Return [X, Y] of the center of cell containing provided text 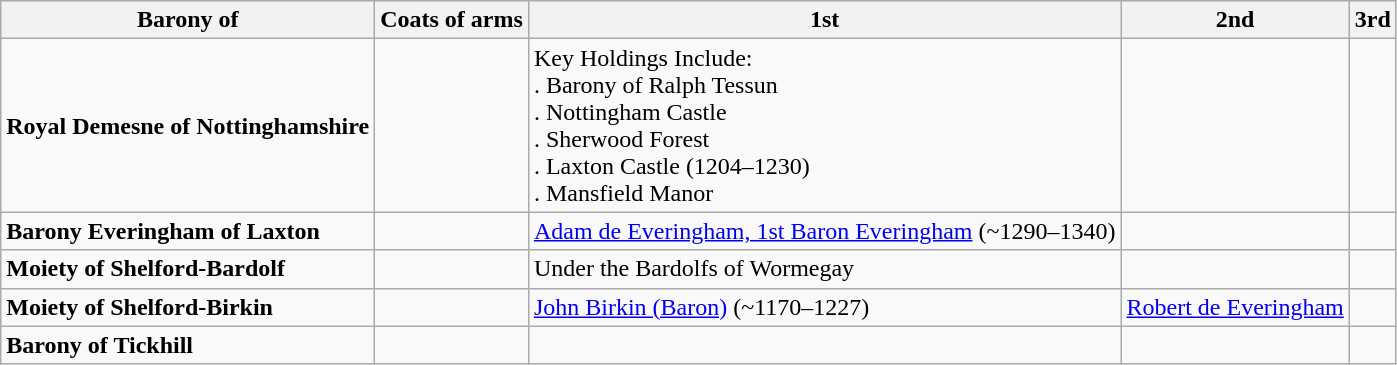
Barony of Tickhill [188, 345]
Key Holdings Include:. Barony of Ralph Tessun. Nottingham Castle. Sherwood Forest. Laxton Castle (1204–1230). Mansfield Manor [824, 126]
Barony of [188, 20]
Moiety of Shelford-Birkin [188, 307]
John Birkin (Baron) (~1170–1227) [824, 307]
3rd [1372, 20]
1st [824, 20]
Adam de Everingham, 1st Baron Everingham (~1290–1340) [824, 231]
Robert de Everingham [1235, 307]
2nd [1235, 20]
Royal Demesne of Nottinghamshire [188, 126]
Barony Everingham of Laxton [188, 231]
Under the Bardolfs of Wormegay [824, 269]
Coats of arms [452, 20]
Moiety of Shelford-Bardolf [188, 269]
